Output the (x, y) coordinate of the center of the cell containing the given text.  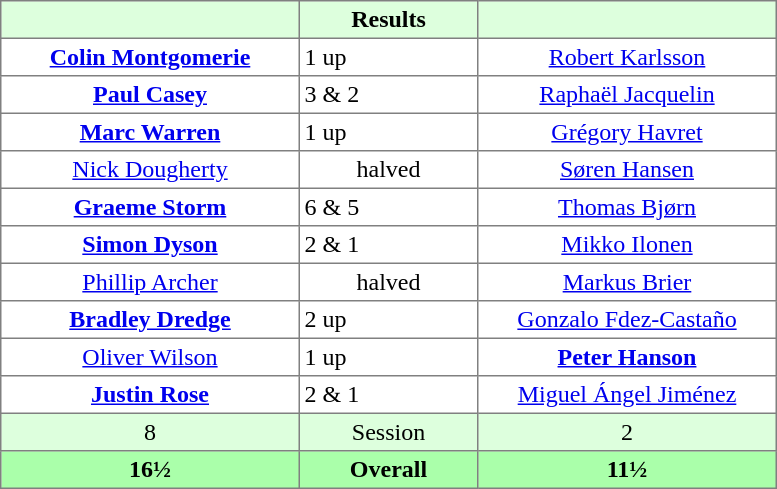
2 up (388, 320)
Graeme Storm (150, 207)
Markus Brier (627, 282)
8 (150, 432)
Bradley Dredge (150, 320)
3 & 2 (388, 95)
11½ (627, 470)
Overall (388, 470)
6 & 5 (388, 207)
Phillip Archer (150, 282)
Session (388, 432)
2 (627, 432)
Grégory Havret (627, 132)
Paul Casey (150, 95)
Miguel Ángel Jiménez (627, 395)
Mikko Ilonen (627, 245)
Colin Montgomerie (150, 57)
Søren Hansen (627, 170)
Thomas Bjørn (627, 207)
Raphaël Jacquelin (627, 95)
Oliver Wilson (150, 357)
Simon Dyson (150, 245)
Results (388, 20)
16½ (150, 470)
Justin Rose (150, 395)
Robert Karlsson (627, 57)
Marc Warren (150, 132)
Nick Dougherty (150, 170)
Gonzalo Fdez-Castaño (627, 320)
Peter Hanson (627, 357)
